Provide the [X, Y] coordinate of the cell's center where the given text is located.  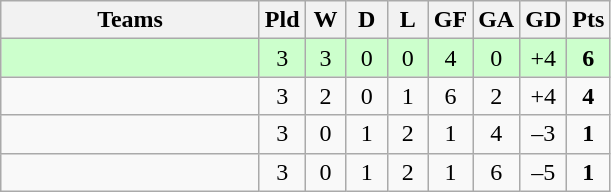
L [408, 20]
–3 [544, 134]
GD [544, 20]
Teams [130, 20]
D [366, 20]
GF [450, 20]
Pld [282, 20]
Pts [588, 20]
W [326, 20]
GA [496, 20]
–5 [544, 172]
